Output the (x, y) coordinate of the center of the cell containing the given text.  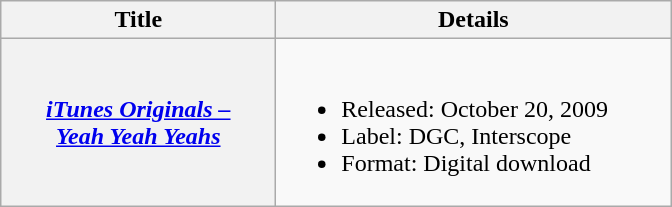
Released: October 20, 2009Label: DGC, InterscopeFormat: Digital download (474, 122)
Details (474, 20)
Title (138, 20)
iTunes Originals –Yeah Yeah Yeahs (138, 122)
